Return the (X, Y) coordinate for the center point of the cell that contains the specified text.  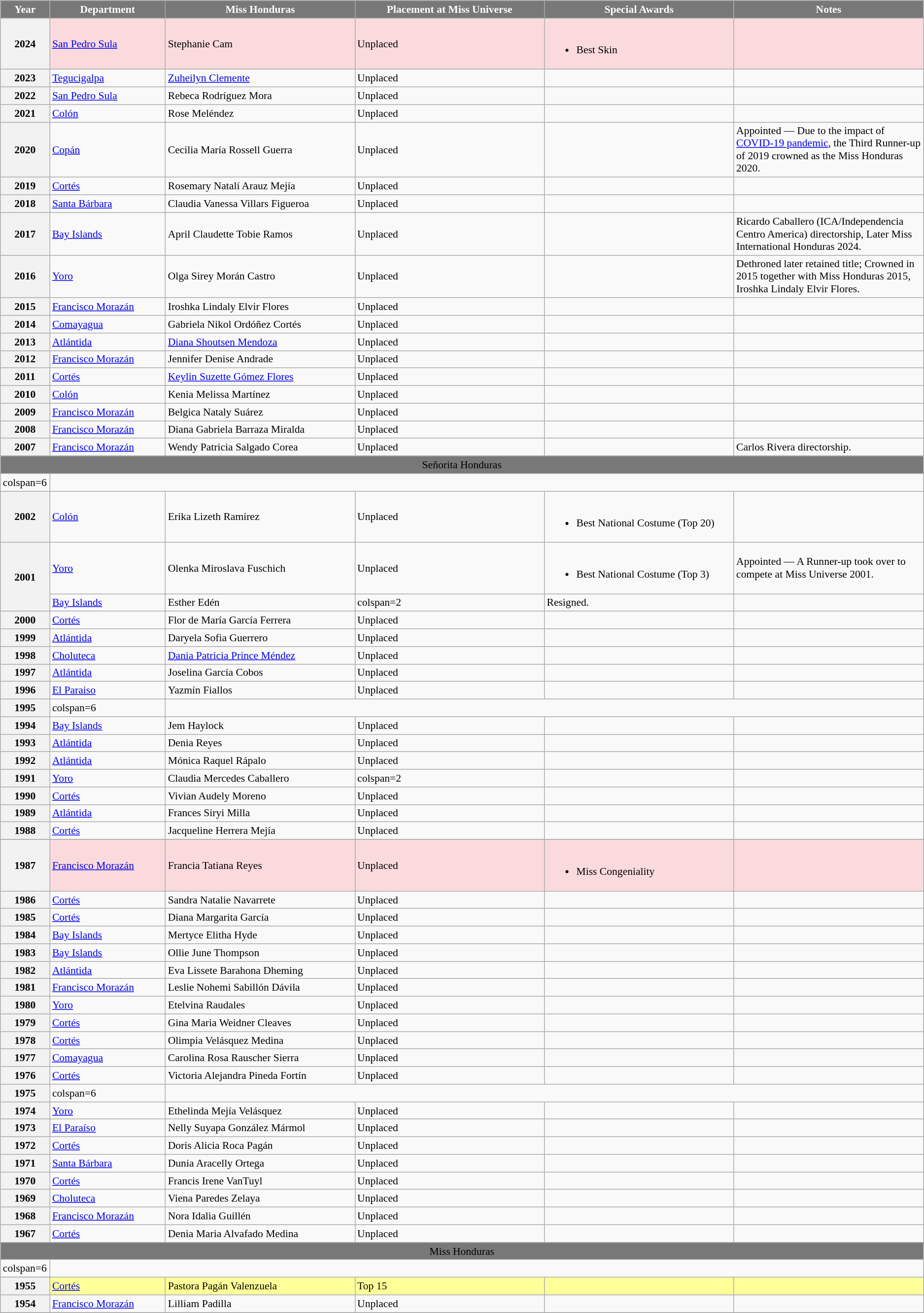
Diana Shoutsen Mendoza (260, 342)
1973 (25, 1128)
Olga Sirey Morán Castro (260, 277)
Placement at Miss Universe (449, 9)
Olimpia Velásquez Medina (260, 1040)
Zuheilyn Clemente (260, 78)
2024 (25, 44)
1999 (25, 638)
1994 (25, 726)
Viena Paredes Zelaya (260, 1199)
Resigned. (639, 603)
1976 (25, 1075)
Keylin Suzette Gómez Flores (260, 377)
Yazmín Fiallos (260, 691)
1987 (25, 865)
Dania Patricia Prince Méndez (260, 656)
1971 (25, 1163)
1977 (25, 1058)
Diana Margarita García (260, 918)
Nelly Suyapa González Mármol (260, 1128)
Tegucigalpa (107, 78)
1988 (25, 831)
Rebeca Rodríguez Mora (260, 96)
Top 15 (449, 1286)
2014 (25, 324)
1983 (25, 953)
Dunia Aracelly Ortega (260, 1163)
Rose Meléndez (260, 113)
2022 (25, 96)
Best National Costume (Top 3) (639, 568)
1981 (25, 988)
Jem Haylock (260, 726)
Pastora Pagán Valenzuela (260, 1286)
Jennifer Denise Andrade (260, 359)
Gabriela Nikol Ordóñez Cortés (260, 324)
Leslie Nohemi Sabillón Dávila (260, 988)
Francis Irene VanTuyl (260, 1181)
1995 (25, 708)
1970 (25, 1181)
Notes (829, 9)
Etelvina Raudales (260, 1005)
Cecilia María Rossell Guerra (260, 150)
1997 (25, 673)
2020 (25, 150)
Carlos Rivera directorship. (829, 448)
Daryela Sofia Guerrero (260, 638)
Gina Maria Weidner Cleaves (260, 1023)
Nora Idalia Guillén (260, 1216)
El Paraiso (107, 691)
Copán (107, 150)
1992 (25, 761)
2018 (25, 204)
1978 (25, 1040)
1989 (25, 814)
1975 (25, 1093)
Denia Reyes (260, 743)
2021 (25, 113)
2019 (25, 186)
Claudia Vanessa Villars Figueroa (260, 204)
Appointed — Due to the impact of COVID-19 pandemic, the Third Runner-up of 2019 crowned as the Miss Honduras 2020. (829, 150)
1969 (25, 1199)
1974 (25, 1111)
1967 (25, 1234)
2023 (25, 78)
Best Skin (639, 44)
Ricardo Caballero (ICA/Independencia Centro America) directorship, Later Miss International Honduras 2024. (829, 234)
2017 (25, 234)
Kenia Melissa Martínez (260, 395)
2012 (25, 359)
Victoria Alejandra Pineda Fortín (260, 1075)
Rosemary Natalí Arauz Mejía (260, 186)
Mónica Raquel Rápalo (260, 761)
1972 (25, 1146)
1968 (25, 1216)
Denia Maria Alvafado Medina (260, 1234)
Claudia Mercedes Caballero (260, 778)
2008 (25, 430)
Iroshka Lindaly Elvir Flores (260, 307)
1996 (25, 691)
April Claudette Tobie Ramos (260, 234)
2000 (25, 621)
Carolina Rosa Rauscher Sierra (260, 1058)
1979 (25, 1023)
2013 (25, 342)
Erika Lizeth Ramírez (260, 517)
Miss Congeniality (639, 865)
Year (25, 9)
2007 (25, 448)
1955 (25, 1286)
Best National Costume (Top 20) (639, 517)
Vivian Audely Moreno (260, 796)
Stephanie Cam (260, 44)
Olenka Miroslava Fuschich (260, 568)
Jacqueline Herrera Mejía (260, 831)
Lilliam Padilla (260, 1304)
1985 (25, 918)
2010 (25, 395)
1954 (25, 1304)
1984 (25, 935)
Wendy Patricia Salgado Corea (260, 448)
Special Awards (639, 9)
2001 (25, 577)
Ollie June Thompson (260, 953)
Diana Gabriela Barraza Miralda (260, 430)
1993 (25, 743)
1998 (25, 656)
Francia Tatiana Reyes (260, 865)
2002 (25, 517)
Doris Alicia Roca Pagán (260, 1146)
Mertyce Elitha Hyde (260, 935)
1986 (25, 900)
Sandra Natalie Navarrete (260, 900)
Dethroned later retained title; Crowned in 2015 together with Miss Honduras 2015, Iroshka Lindaly Elvir Flores. (829, 277)
1990 (25, 796)
Appointed — A Runner-up took over to compete at Miss Universe 2001. (829, 568)
Esther Edén (260, 603)
Joselina García Cobos (260, 673)
Frances Siryi Milla (260, 814)
1980 (25, 1005)
2011 (25, 377)
Señorita Honduras (462, 465)
Flor de María García Ferrera (260, 621)
1982 (25, 970)
Eva Lissete Barahona Dheming (260, 970)
Ethelinda Mejía Velásquez (260, 1111)
2016 (25, 277)
2009 (25, 412)
Department (107, 9)
1991 (25, 778)
El Paraíso (107, 1128)
2015 (25, 307)
Belgica Nataly Suárez (260, 412)
